Return the (X, Y) coordinate for the center point of the cell that contains the specified text.  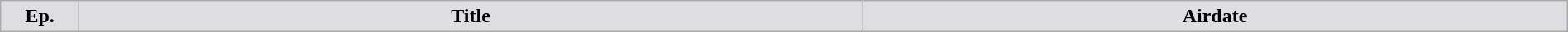
Title (470, 16)
Airdate (1216, 16)
Ep. (40, 16)
